Extract the (x, y) coordinate from the center of the cell holding the provided text.  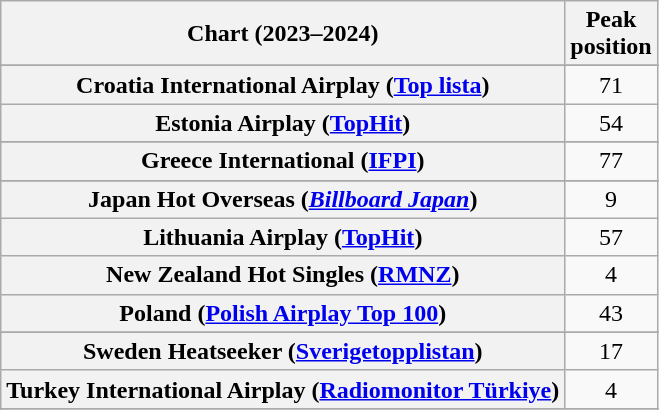
57 (611, 237)
Sweden Heatseeker (Sverigetopplistan) (283, 351)
Turkey International Airplay (Radiomonitor Türkiye) (283, 389)
54 (611, 123)
Poland (Polish Airplay Top 100) (283, 313)
Japan Hot Overseas (Billboard Japan) (283, 199)
17 (611, 351)
Peakposition (611, 34)
Estonia Airplay (TopHit) (283, 123)
Croatia International Airplay (Top lista) (283, 85)
9 (611, 199)
71 (611, 85)
New Zealand Hot Singles (RMNZ) (283, 275)
43 (611, 313)
Lithuania Airplay (TopHit) (283, 237)
Chart (2023–2024) (283, 34)
77 (611, 161)
Greece International (IFPI) (283, 161)
